Find where the given text appears and provide that cell's center as (x, y) coordinate. 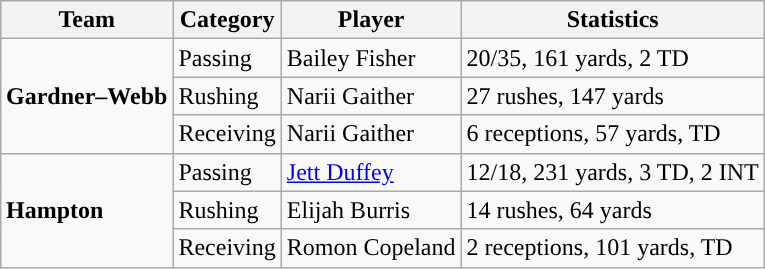
12/18, 231 yards, 3 TD, 2 INT (612, 172)
6 receptions, 57 yards, TD (612, 134)
Bailey Fisher (371, 58)
Romon Copeland (371, 248)
Elijah Burris (371, 210)
Player (371, 20)
Hampton (86, 210)
27 rushes, 147 yards (612, 96)
20/35, 161 yards, 2 TD (612, 58)
Team (86, 20)
14 rushes, 64 yards (612, 210)
Category (227, 20)
Statistics (612, 20)
2 receptions, 101 yards, TD (612, 248)
Jett Duffey (371, 172)
Gardner–Webb (86, 96)
